Locate the cell with the specified text and output its (x, y) center coordinate. 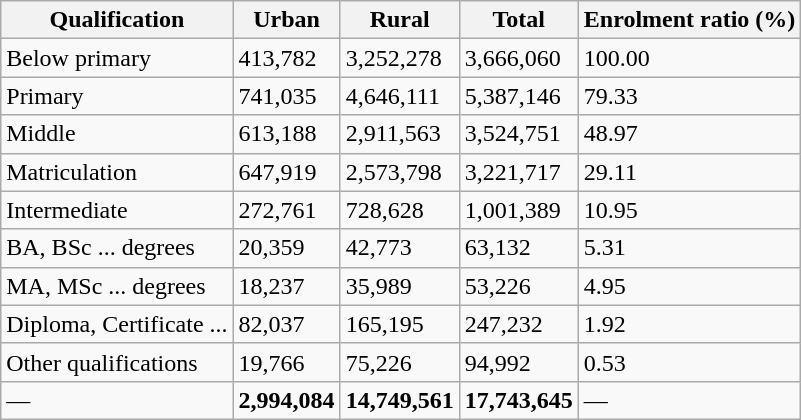
272,761 (286, 210)
165,195 (400, 324)
10.95 (690, 210)
4,646,111 (400, 96)
3,524,751 (518, 134)
Primary (117, 96)
35,989 (400, 286)
Below primary (117, 58)
413,782 (286, 58)
48.97 (690, 134)
29.11 (690, 172)
Matriculation (117, 172)
4.95 (690, 286)
741,035 (286, 96)
3,666,060 (518, 58)
100.00 (690, 58)
94,992 (518, 362)
18,237 (286, 286)
17,743,645 (518, 400)
1,001,389 (518, 210)
Intermediate (117, 210)
Qualification (117, 20)
Middle (117, 134)
Total (518, 20)
MA, MSc ... degrees (117, 286)
613,188 (286, 134)
42,773 (400, 248)
5.31 (690, 248)
53,226 (518, 286)
63,132 (518, 248)
1.92 (690, 324)
2,573,798 (400, 172)
647,919 (286, 172)
Diploma, Certificate ... (117, 324)
14,749,561 (400, 400)
3,221,717 (518, 172)
19,766 (286, 362)
79.33 (690, 96)
3,252,278 (400, 58)
Enrolment ratio (%) (690, 20)
Rural (400, 20)
0.53 (690, 362)
82,037 (286, 324)
Urban (286, 20)
75,226 (400, 362)
2,994,084 (286, 400)
5,387,146 (518, 96)
2,911,563 (400, 134)
728,628 (400, 210)
20,359 (286, 248)
247,232 (518, 324)
Other qualifications (117, 362)
BA, BSc ... degrees (117, 248)
